For the text-containing cell, return its midpoint in (X, Y) coordinate format. 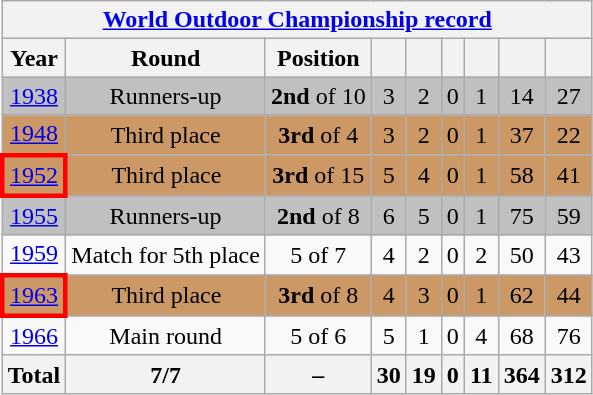
2nd of 8 (318, 216)
1948 (34, 135)
3rd of 15 (318, 174)
68 (522, 336)
6 (388, 216)
41 (568, 174)
2nd of 10 (318, 96)
World Outdoor Championship record (297, 20)
30 (388, 374)
Match for 5th place (166, 255)
22 (568, 135)
59 (568, 216)
37 (522, 135)
1963 (34, 296)
27 (568, 96)
Round (166, 58)
5 of 6 (318, 336)
5 of 7 (318, 255)
43 (568, 255)
19 (424, 374)
11 (481, 374)
14 (522, 96)
1955 (34, 216)
Total (34, 374)
62 (522, 296)
7/7 (166, 374)
364 (522, 374)
312 (568, 374)
1952 (34, 174)
Position (318, 58)
50 (522, 255)
Main round (166, 336)
75 (522, 216)
44 (568, 296)
3rd of 8 (318, 296)
Year (34, 58)
– (318, 374)
3rd of 4 (318, 135)
1938 (34, 96)
76 (568, 336)
1966 (34, 336)
58 (522, 174)
1959 (34, 255)
